Return the (x, y) coordinate for the center point of the cell that contains the specified text.  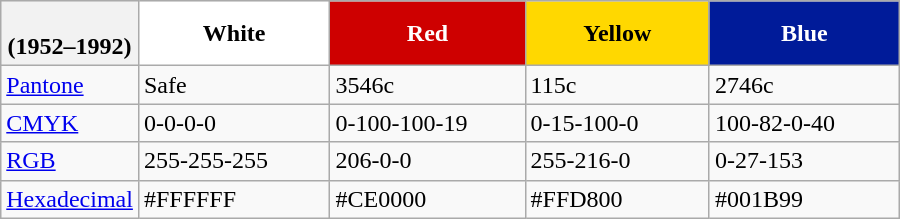
206-0-0 (428, 161)
0-100-100-19 (428, 123)
Hexadecimal (70, 199)
2746c (804, 85)
CMYK (70, 123)
3546c (428, 85)
Safe (234, 85)
White (234, 34)
0-0-0-0 (234, 123)
Red (428, 34)
#001B99 (804, 199)
255-255-255 (234, 161)
RGB (70, 161)
Yellow (617, 34)
0-15-100-0 (617, 123)
100-82-0-40 (804, 123)
#CE0000 (428, 199)
#FFD800 (617, 199)
0-27-153 (804, 161)
Pantone (70, 85)
#FFFFFF (234, 199)
255-216-0 (617, 161)
Blue (804, 34)
115c (617, 85)
(1952–1992) (70, 34)
